Identify which cell holds the provided text, then report its (x, y) central coordinate. 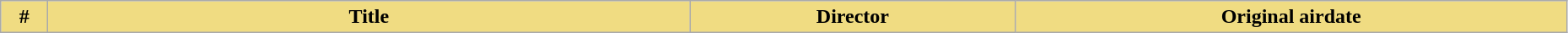
Title (369, 17)
Original airdate (1291, 17)
# (24, 17)
Director (853, 17)
